From the cell containing the given text, extract its center point as [X, Y] coordinate. 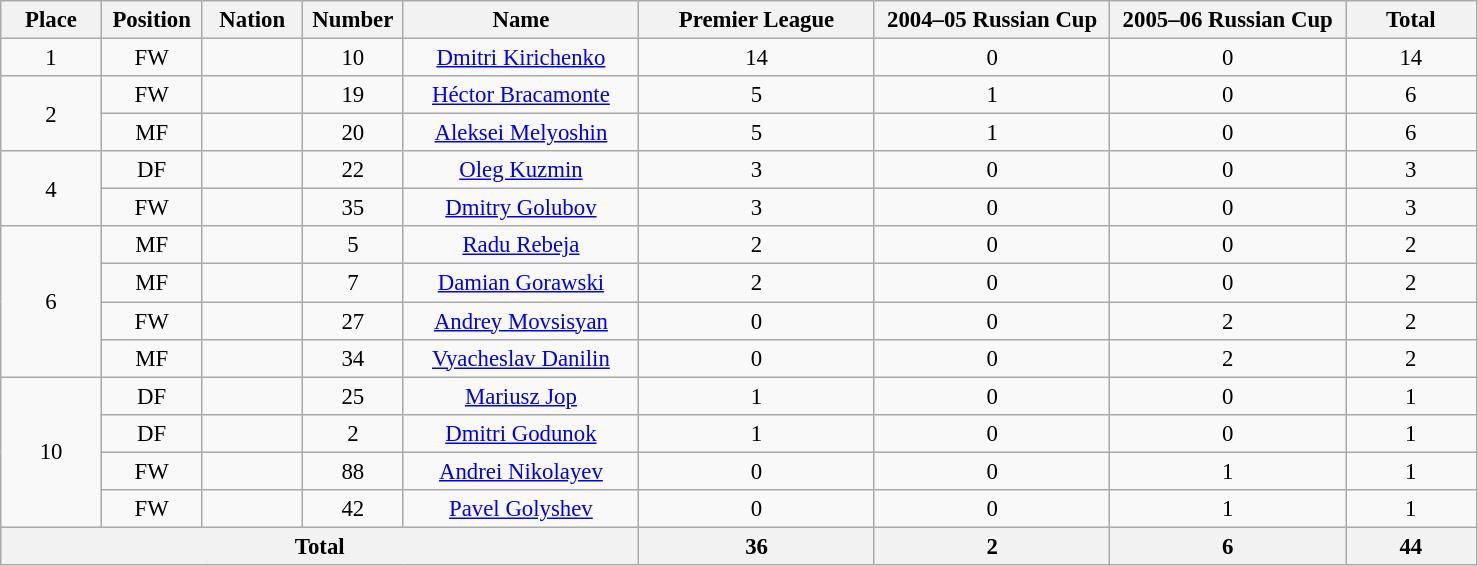
44 [1412, 546]
88 [354, 471]
Damian Gorawski [521, 283]
4 [52, 188]
42 [354, 509]
Nation [252, 20]
Andrei Nikolayev [521, 471]
2004–05 Russian Cup [992, 20]
Andrey Movsisyan [521, 321]
22 [354, 170]
Number [354, 20]
Dmitri Godunok [521, 433]
Dmitri Kirichenko [521, 58]
Vyacheslav Danilin [521, 358]
2005–06 Russian Cup [1228, 20]
35 [354, 208]
25 [354, 396]
19 [354, 95]
Héctor Bracamonte [521, 95]
Oleg Kuzmin [521, 170]
27 [354, 321]
Mariusz Jop [521, 396]
Pavel Golyshev [521, 509]
Premier League [757, 20]
Place [52, 20]
Aleksei Melyoshin [521, 133]
20 [354, 133]
34 [354, 358]
36 [757, 546]
Dmitry Golubov [521, 208]
Name [521, 20]
Radu Rebeja [521, 245]
Position [152, 20]
7 [354, 283]
